Determine the [x, y] coordinate at the center of the cell enclosing the given text.  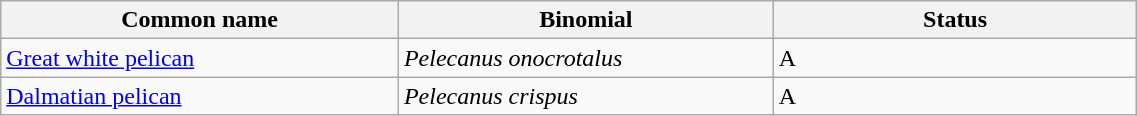
Pelecanus onocrotalus [586, 58]
Great white pelican [200, 58]
Pelecanus crispus [586, 96]
Status [955, 20]
Dalmatian pelican [200, 96]
Binomial [586, 20]
Common name [200, 20]
